Extract the (x, y) coordinate from the center of the cell holding the provided text.  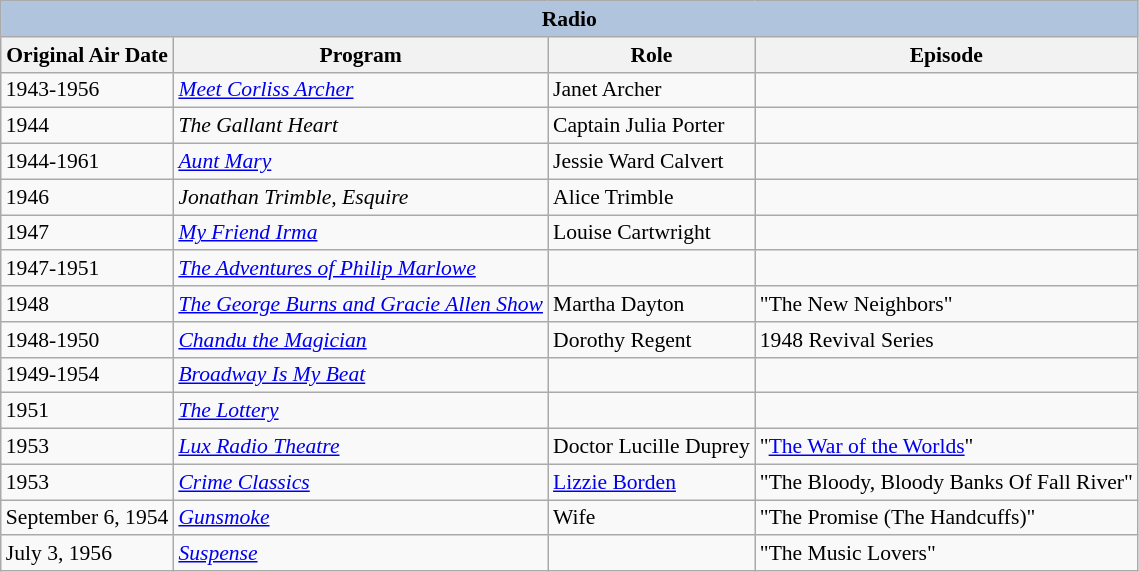
Episode (946, 55)
1949-1954 (88, 375)
Program (360, 55)
The George Burns and Gracie Allen Show (360, 304)
1944 (88, 126)
Lux Radio Theatre (360, 447)
Role (652, 55)
The Lottery (360, 411)
Doctor Lucille Duprey (652, 447)
"The New Neighbors" (946, 304)
July 3, 1956 (88, 554)
My Friend Irma (360, 233)
Louise Cartwright (652, 233)
1951 (88, 411)
Wife (652, 518)
"The Music Lovers" (946, 554)
Meet Corliss Archer (360, 90)
Aunt Mary (360, 162)
1944-1961 (88, 162)
"The Bloody, Bloody Banks Of Fall River" (946, 482)
Crime Classics (360, 482)
Broadway Is My Beat (360, 375)
1947-1951 (88, 269)
Alice Trimble (652, 197)
1947 (88, 233)
Janet Archer (652, 90)
1943-1956 (88, 90)
Captain Julia Porter (652, 126)
Suspense (360, 554)
Gunsmoke (360, 518)
"The Promise (The Handcuffs)" (946, 518)
Jessie Ward Calvert (652, 162)
Lizzie Borden (652, 482)
"The War of the Worlds" (946, 447)
1948 Revival Series (946, 340)
1948 (88, 304)
Jonathan Trimble, Esquire (360, 197)
The Gallant Heart (360, 126)
Original Air Date (88, 55)
Dorothy Regent (652, 340)
Martha Dayton (652, 304)
1946 (88, 197)
Chandu the Magician (360, 340)
Radio (570, 19)
The Adventures of Philip Marlowe (360, 269)
September 6, 1954 (88, 518)
1948-1950 (88, 340)
